Scan for the cell matching the given text and deliver its (x, y) coordinate at center. 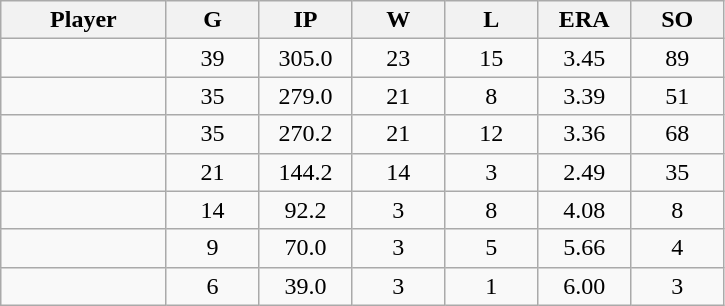
23 (398, 58)
15 (492, 58)
Player (84, 20)
3.45 (584, 58)
279.0 (306, 96)
1 (492, 286)
70.0 (306, 248)
2.49 (584, 172)
9 (212, 248)
92.2 (306, 210)
39.0 (306, 286)
89 (678, 58)
W (398, 20)
12 (492, 134)
G (212, 20)
270.2 (306, 134)
4 (678, 248)
5 (492, 248)
3.36 (584, 134)
144.2 (306, 172)
6 (212, 286)
68 (678, 134)
51 (678, 96)
6.00 (584, 286)
3.39 (584, 96)
ERA (584, 20)
SO (678, 20)
L (492, 20)
39 (212, 58)
5.66 (584, 248)
IP (306, 20)
305.0 (306, 58)
4.08 (584, 210)
